Identify which cell holds the provided text, then report its (x, y) central coordinate. 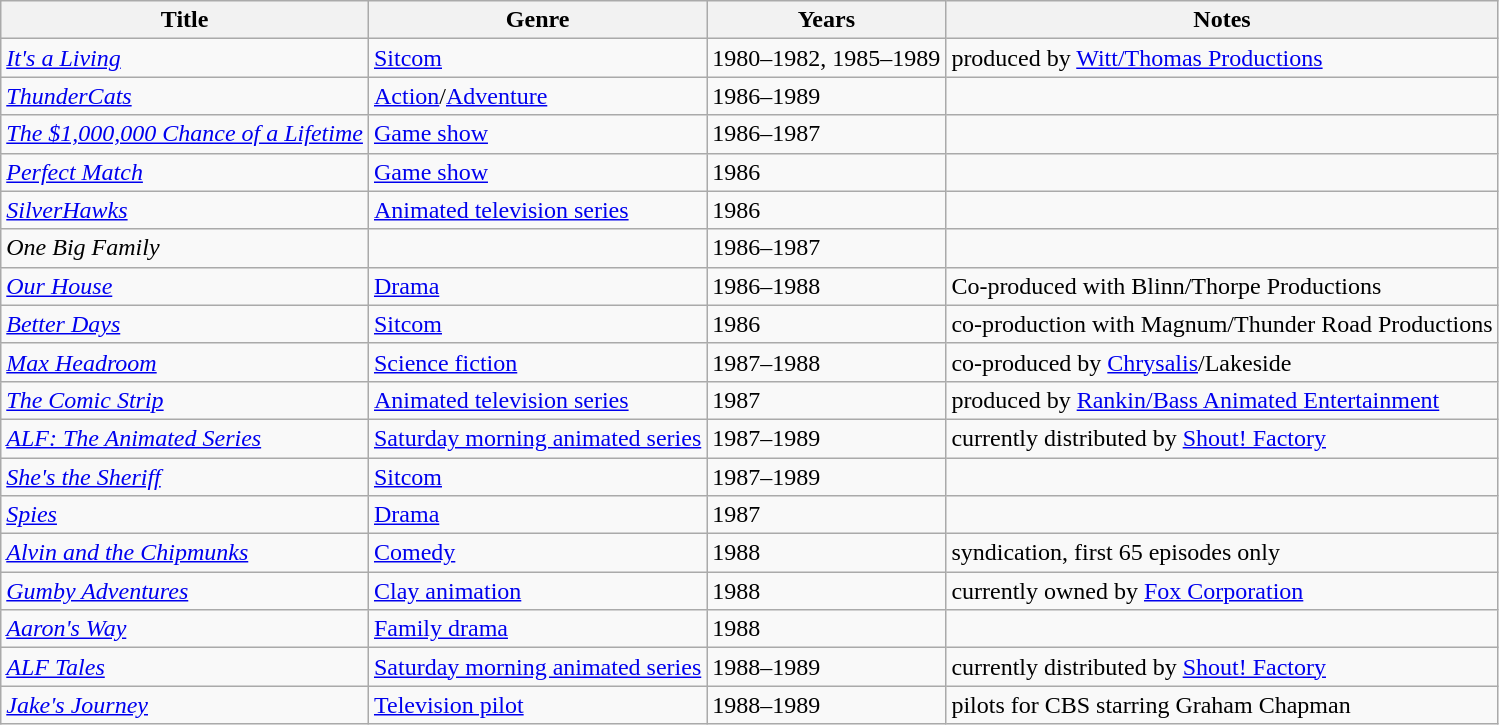
1980–1982, 1985–1989 (826, 58)
syndication, first 65 episodes only (1222, 553)
Years (826, 20)
Jake's Journey (185, 705)
1986–1989 (826, 96)
Title (185, 20)
currently owned by Fox Corporation (1222, 591)
Max Headroom (185, 362)
Action/Adventure (537, 96)
pilots for CBS starring Graham Chapman (1222, 705)
Comedy (537, 553)
produced by Rankin/Bass Animated Entertainment (1222, 400)
Family drama (537, 629)
1987–1988 (826, 362)
Better Days (185, 324)
Our House (185, 286)
Genre (537, 20)
ALF Tales (185, 667)
Perfect Match (185, 172)
ALF: The Animated Series (185, 438)
The Comic Strip (185, 400)
The $1,000,000 Chance of a Lifetime (185, 134)
co-production with Magnum/Thunder Road Productions (1222, 324)
Television pilot (537, 705)
One Big Family (185, 248)
1986–1988 (826, 286)
She's the Sheriff (185, 477)
It's a Living (185, 58)
co-produced by Chrysalis/Lakeside (1222, 362)
produced by Witt/Thomas Productions (1222, 58)
Spies (185, 515)
SilverHawks (185, 210)
Gumby Adventures (185, 591)
ThunderCats (185, 96)
Notes (1222, 20)
Alvin and the Chipmunks (185, 553)
Clay animation (537, 591)
Science fiction (537, 362)
Aaron's Way (185, 629)
Co-produced with Blinn/Thorpe Productions (1222, 286)
